Extract the (x, y) coordinate from the center of the cell holding the provided text.  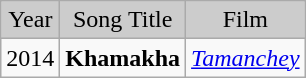
Year (30, 20)
Tamanchey (246, 58)
Film (246, 20)
Khamakha (123, 58)
2014 (30, 58)
Song Title (123, 20)
